Pinpoint the cell where the given text exists, returning its (X, Y) midpoint coordinate. 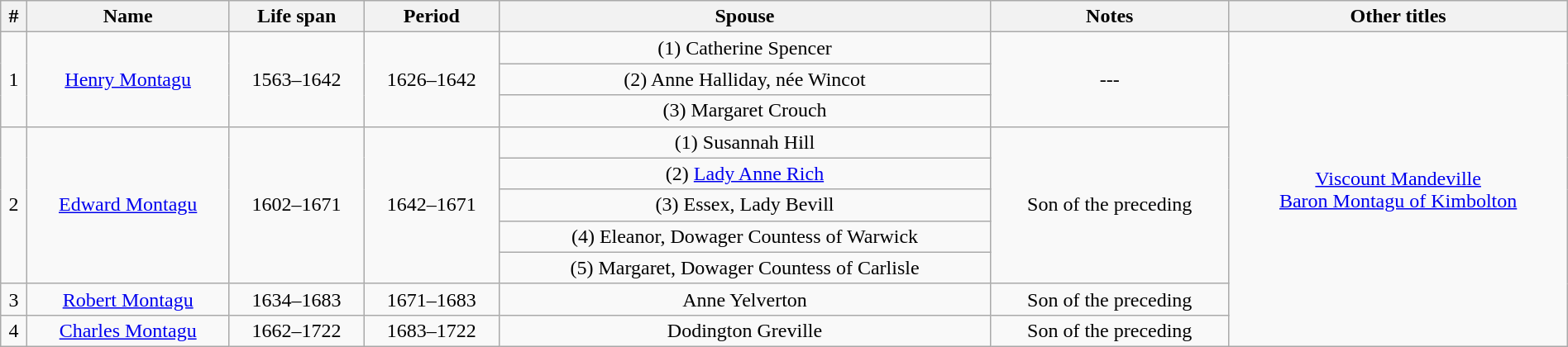
4 (14, 330)
# (14, 17)
Viscount MandevilleBaron Montagu of Kimbolton (1398, 190)
1662–1722 (296, 330)
Anne Yelverton (744, 299)
1683–1722 (432, 330)
(5) Margaret, Dowager Countess of Carlisle (744, 268)
Edward Montagu (127, 205)
Henry Montagu (127, 79)
(2) Lady Anne Rich (744, 173)
Life span (296, 17)
1 (14, 79)
1642–1671 (432, 205)
(1) Susannah Hill (744, 142)
Period (432, 17)
1634–1683 (296, 299)
Charles Montagu (127, 330)
1626–1642 (432, 79)
--- (1110, 79)
Name (127, 17)
Dodington Greville (744, 330)
2 (14, 205)
(1) Catherine Spencer (744, 48)
(3) Margaret Crouch (744, 111)
(2) Anne Halliday, née Wincot (744, 79)
Other titles (1398, 17)
Spouse (744, 17)
Notes (1110, 17)
(4) Eleanor, Dowager Countess of Warwick (744, 236)
(3) Essex, Lady Bevill (744, 205)
Robert Montagu (127, 299)
1602–1671 (296, 205)
1671–1683 (432, 299)
3 (14, 299)
1563–1642 (296, 79)
